Determine the [x, y] coordinate at the center of the cell enclosing the given text.  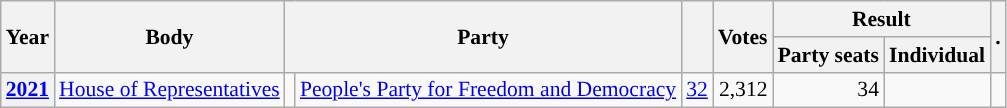
Result [882, 19]
2,312 [743, 90]
Body [170, 36]
Votes [743, 36]
32 [697, 90]
People's Party for Freedom and Democracy [488, 90]
Party [483, 36]
34 [828, 90]
House of Representatives [170, 90]
Year [28, 36]
Individual [937, 55]
2021 [28, 90]
Party seats [828, 55]
. [998, 36]
